Detect which cell encompasses the target text, then output its [x, y] center coordinate. 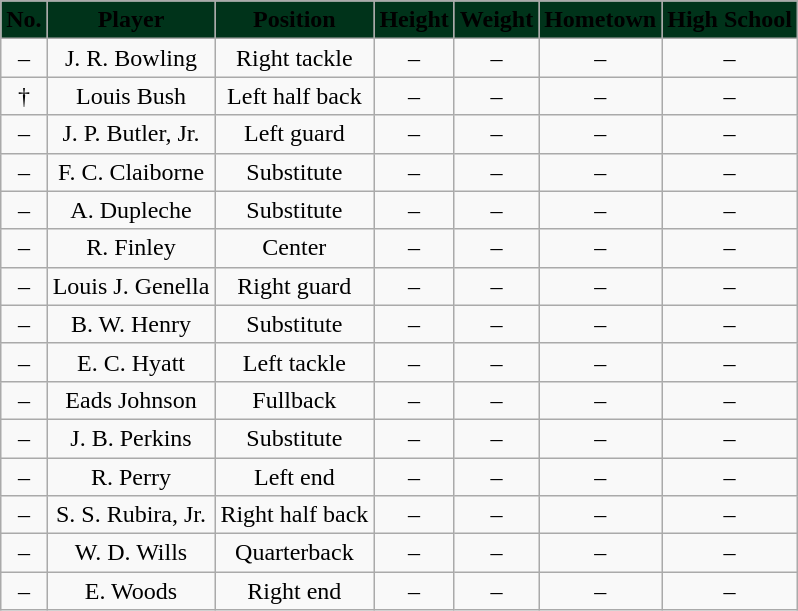
B. W. Henry [131, 324]
Right end [294, 591]
Louis Bush [131, 96]
Quarterback [294, 553]
Left half back [294, 96]
Right tackle [294, 58]
Weight [496, 20]
Center [294, 248]
† [24, 96]
Fullback [294, 400]
Height [414, 20]
W. D. Wills [131, 553]
Hometown [600, 20]
Left end [294, 477]
F. C. Claiborne [131, 172]
E. Woods [131, 591]
A. Dupleche [131, 210]
Right half back [294, 515]
J. P. Butler, Jr. [131, 134]
Eads Johnson [131, 400]
J. R. Bowling [131, 58]
E. C. Hyatt [131, 362]
J. B. Perkins [131, 438]
Left guard [294, 134]
Right guard [294, 286]
Position [294, 20]
S. S. Rubira, Jr. [131, 515]
Left tackle [294, 362]
R. Perry [131, 477]
High School [730, 20]
Player [131, 20]
No. [24, 20]
R. Finley [131, 248]
Louis J. Genella [131, 286]
